Output the (x, y) coordinate of the center of the cell containing the given text.  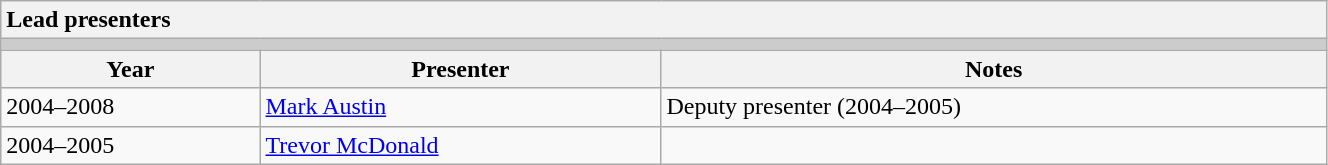
2004–2008 (130, 107)
Year (130, 69)
2004–2005 (130, 145)
Lead presenters (664, 20)
Deputy presenter (2004–2005) (994, 107)
Mark Austin (460, 107)
Presenter (460, 69)
Notes (994, 69)
Trevor McDonald (460, 145)
